Find where the given text appears and provide that cell's center as [x, y] coordinate. 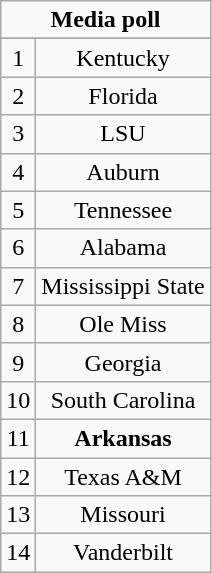
6 [18, 248]
Georgia [123, 362]
Arkansas [123, 438]
13 [18, 515]
Ole Miss [123, 324]
12 [18, 477]
3 [18, 134]
9 [18, 362]
Auburn [123, 172]
Missouri [123, 515]
Kentucky [123, 58]
Alabama [123, 248]
Mississippi State [123, 286]
2 [18, 96]
4 [18, 172]
Media poll [106, 20]
7 [18, 286]
Vanderbilt [123, 553]
8 [18, 324]
LSU [123, 134]
Texas A&M [123, 477]
14 [18, 553]
1 [18, 58]
South Carolina [123, 400]
10 [18, 400]
Tennessee [123, 210]
Florida [123, 96]
11 [18, 438]
5 [18, 210]
